From the cell containing the given text, extract its center point as [X, Y] coordinate. 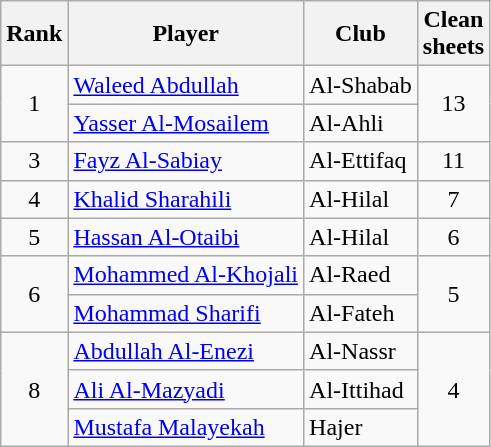
Mohammed Al-Khojali [186, 275]
Abdullah Al-Enezi [186, 351]
Fayz Al-Sabiay [186, 161]
11 [453, 161]
Al-Ittihad [361, 389]
Yasser Al-Mosailem [186, 123]
Al-Ettifaq [361, 161]
Cleansheets [453, 34]
Al-Nassr [361, 351]
13 [453, 104]
Club [361, 34]
Player [186, 34]
Al-Fateh [361, 313]
1 [34, 104]
8 [34, 389]
Al-Raed [361, 275]
Hajer [361, 427]
3 [34, 161]
Rank [34, 34]
Al-Ahli [361, 123]
Al-Shabab [361, 85]
Mustafa Malayekah [186, 427]
Hassan Al-Otaibi [186, 237]
Ali Al-Mazyadi [186, 389]
7 [453, 199]
Khalid Sharahili [186, 199]
Mohammad Sharifi [186, 313]
Waleed Abdullah [186, 85]
